Return (x, y) of the center of cell containing provided text 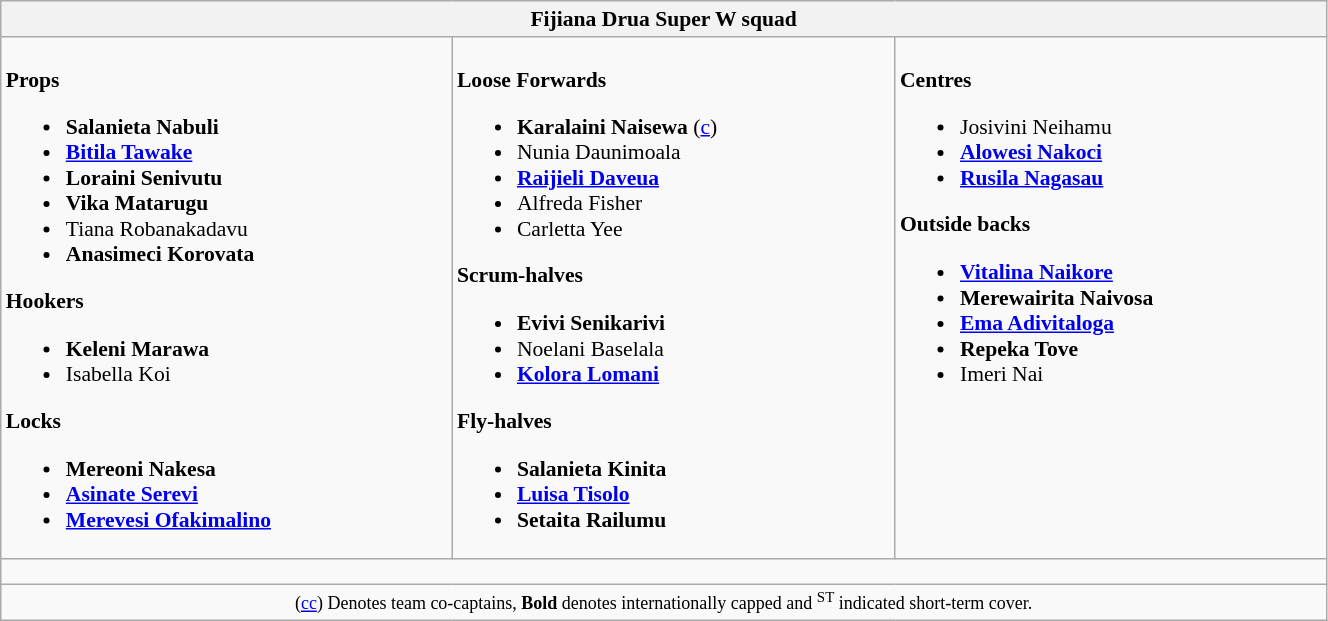
Centres Josivini Neihamu Alowesi Nakoci Rusila NagasauOutside backs Vitalina Naikore Merewairita Naivosa Ema Adivitaloga Repeka Tove Imeri Nai (1111, 298)
Fijiana Drua Super W squad (664, 19)
(cc) Denotes team co-captains, Bold denotes internationally capped and ST indicated short-term cover. (664, 602)
